Identify which cell holds the provided text, then report its [X, Y] central coordinate. 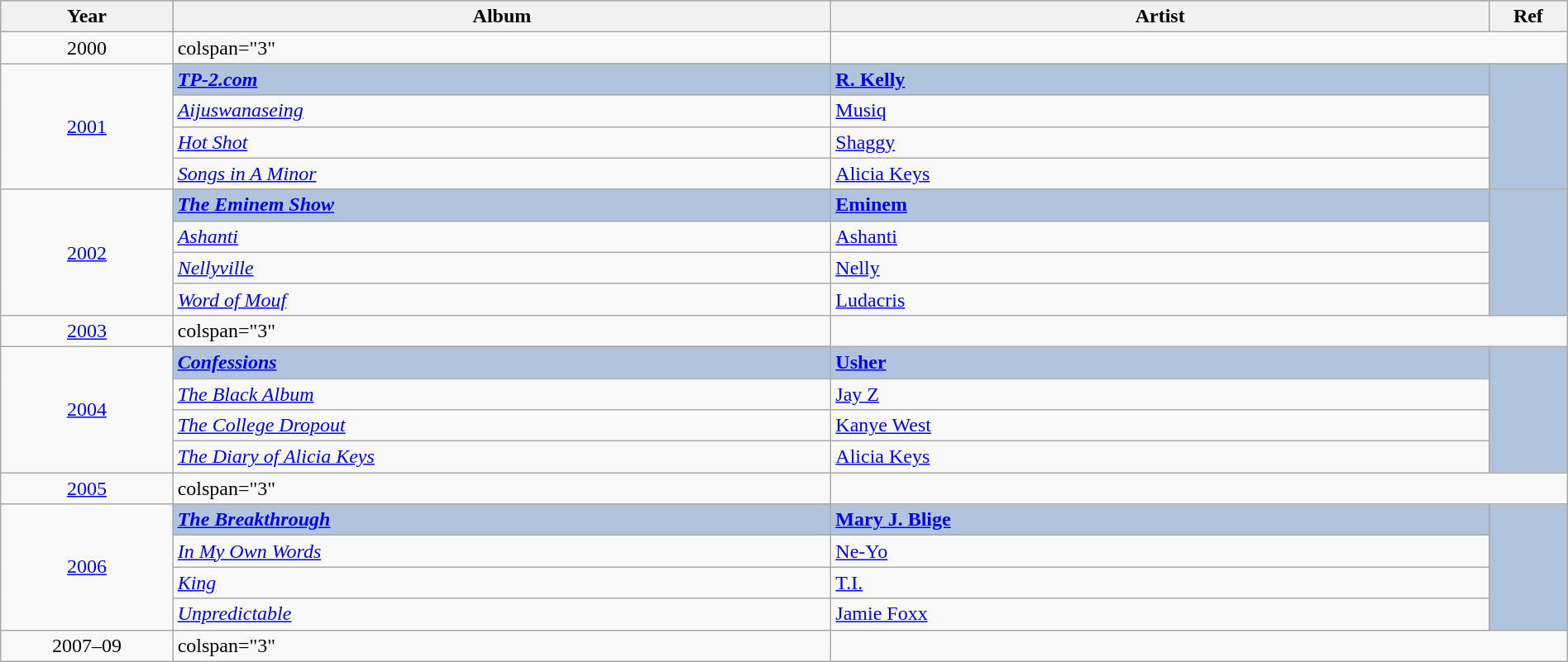
2006 [87, 567]
Jay Z [1160, 394]
2007–09 [87, 645]
Kanye West [1160, 426]
2002 [87, 252]
The Eminem Show [502, 205]
TP-2.com [502, 79]
The Breakthrough [502, 520]
Aijuswanaseing [502, 111]
Ne-Yo [1160, 551]
Hot Shot [502, 142]
Mary J. Blige [1160, 520]
Album [502, 17]
The College Dropout [502, 426]
Confessions [502, 362]
King [502, 583]
Artist [1160, 17]
Word of Mouf [502, 299]
Year [87, 17]
2001 [87, 126]
T.I. [1160, 583]
Songs in A Minor [502, 174]
Jamie Foxx [1160, 614]
The Diary of Alicia Keys [502, 457]
Shaggy [1160, 142]
2003 [87, 331]
2004 [87, 409]
Ludacris [1160, 299]
Ref [1528, 17]
Musiq [1160, 111]
Eminem [1160, 205]
Nellyville [502, 268]
2000 [87, 48]
Usher [1160, 362]
In My Own Words [502, 551]
Nelly [1160, 268]
R. Kelly [1160, 79]
Unpredictable [502, 614]
The Black Album [502, 394]
2005 [87, 488]
